For the text-containing cell, return its midpoint in (x, y) coordinate format. 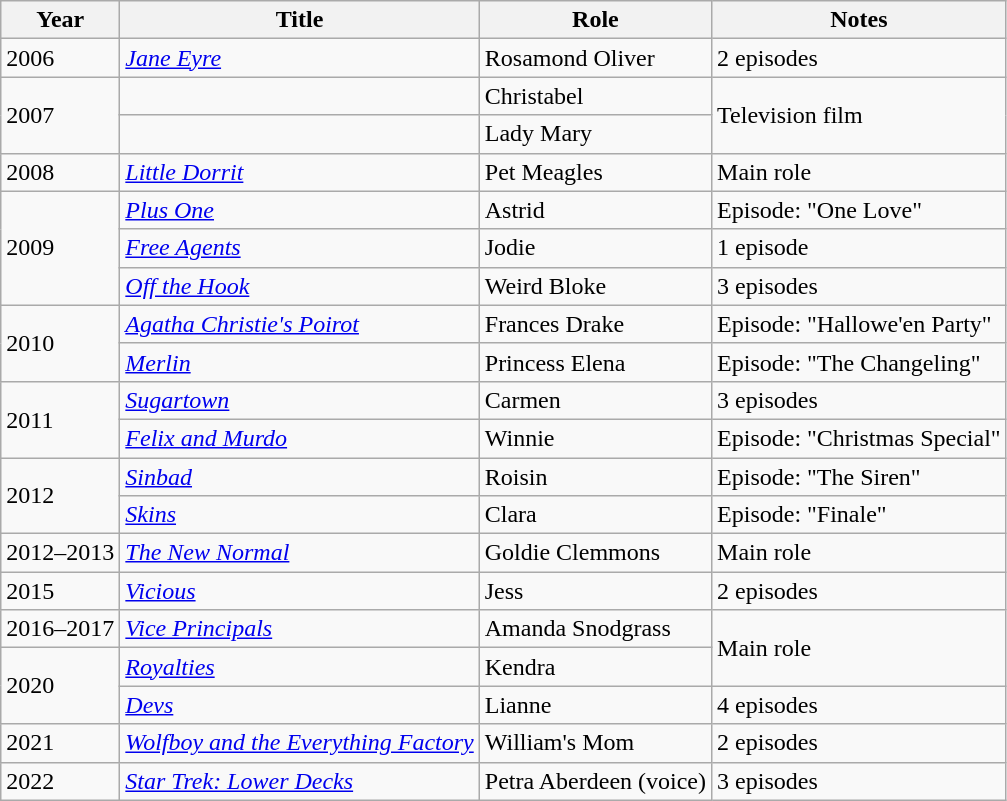
4 episodes (860, 705)
2012 (60, 496)
Pet Meagles (595, 172)
Weird Bloke (595, 286)
William's Mom (595, 743)
2016–2017 (60, 629)
Television film (860, 115)
2010 (60, 343)
Title (300, 20)
Skins (300, 515)
1 episode (860, 248)
Jodie (595, 248)
Plus One (300, 210)
Episode: "Finale" (860, 515)
Notes (860, 20)
2007 (60, 115)
Star Trek: Lower Decks (300, 781)
Episode: "The Siren" (860, 477)
Episode: "Hallowe'en Party" (860, 324)
Amanda Snodgrass (595, 629)
2015 (60, 591)
Off the Hook (300, 286)
Episode: "Christmas Special" (860, 438)
Vice Principals (300, 629)
Role (595, 20)
Felix and Murdo (300, 438)
Royalties (300, 667)
Lianne (595, 705)
Princess Elena (595, 362)
2011 (60, 419)
Episode: "The Changeling" (860, 362)
Winnie (595, 438)
Rosamond Oliver (595, 58)
Goldie Clemmons (595, 553)
Roisin (595, 477)
Wolfboy and the Everything Factory (300, 743)
Jess (595, 591)
Agatha Christie's Poirot (300, 324)
Lady Mary (595, 134)
2006 (60, 58)
2008 (60, 172)
The New Normal (300, 553)
2020 (60, 686)
2009 (60, 248)
Devs (300, 705)
2021 (60, 743)
Clara (595, 515)
Kendra (595, 667)
Vicious (300, 591)
Astrid (595, 210)
Episode: "One Love" (860, 210)
Little Dorrit (300, 172)
2022 (60, 781)
Merlin (300, 362)
Christabel (595, 96)
Petra Aberdeen (voice) (595, 781)
Carmen (595, 400)
Sugartown (300, 400)
2012–2013 (60, 553)
Frances Drake (595, 324)
Free Agents (300, 248)
Sinbad (300, 477)
Jane Eyre (300, 58)
Year (60, 20)
